Extract the [x, y] coordinate from the center of the cell holding the provided text.  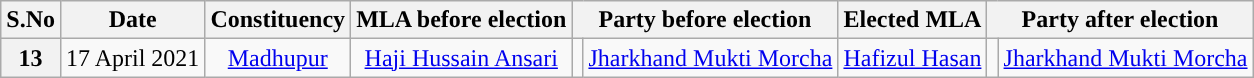
Date [132, 20]
17 April 2021 [132, 58]
Constituency [278, 20]
Party before election [705, 20]
13 [31, 58]
MLA before election [462, 20]
Elected MLA [912, 20]
Madhupur [278, 58]
Hafizul Hasan [912, 58]
Party after election [1120, 20]
Haji Hussain Ansari [462, 58]
S.No [31, 20]
